Search for the cell housing the specified text and yield its (x, y) center coordinate. 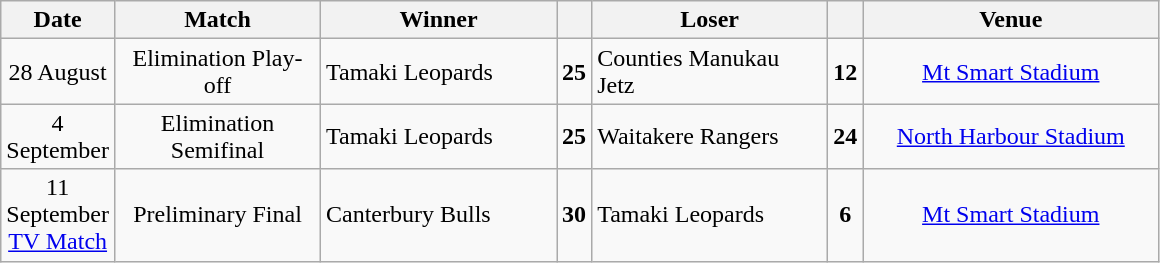
24 (846, 136)
28 August (58, 72)
30 (574, 215)
Date (58, 20)
Match (217, 20)
North Harbour Stadium (1011, 136)
Waitakere Rangers (710, 136)
12 (846, 72)
Elimination Semifinal (217, 136)
11 September TV Match (58, 215)
Venue (1011, 20)
Canterbury Bulls (439, 215)
Counties Manukau Jetz (710, 72)
4 September (58, 136)
Preliminary Final (217, 215)
Elimination Play-off (217, 72)
Winner (439, 20)
Loser (710, 20)
6 (846, 215)
